Identify which cell holds the provided text, then report its [x, y] central coordinate. 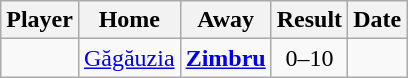
Result [309, 20]
Găgăuzia [129, 58]
Player [40, 20]
0–10 [309, 58]
Away [226, 20]
Home [129, 20]
Date [378, 20]
Zimbru [226, 58]
